Find where the given text appears and provide that cell's center as [X, Y] coordinate. 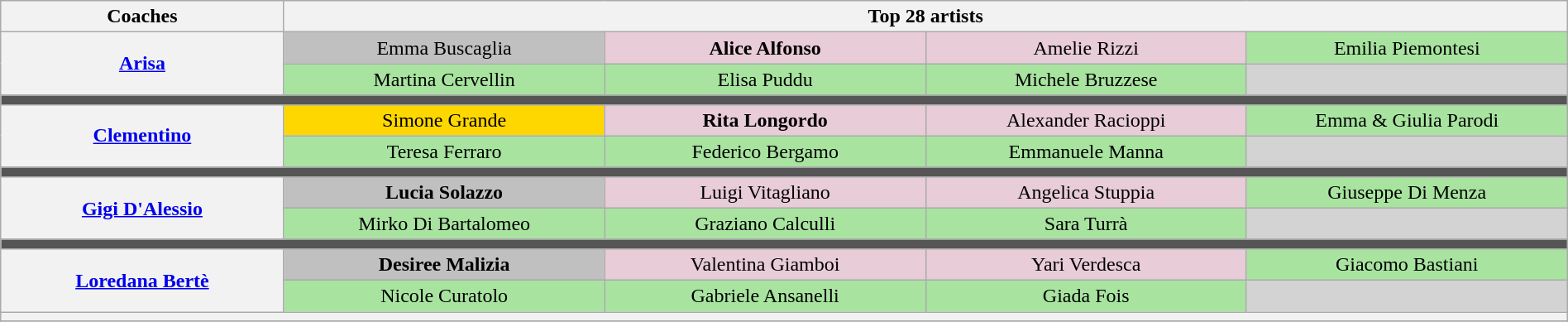
Giuseppe Di Menza [1407, 192]
Sara Turrà [1086, 223]
Emma Buscaglia [444, 48]
Amelie Rizzi [1086, 48]
Graziano Calculli [765, 223]
Teresa Ferraro [444, 151]
Yari Verdesca [1086, 264]
Giada Fois [1086, 296]
Emilia Piemontesi [1407, 48]
Luigi Vitagliano [765, 192]
Clementino [142, 136]
Michele Bruzzese [1086, 79]
Desiree Malizia [444, 264]
Gigi D'Alessio [142, 208]
Loredana Bertè [142, 280]
Coaches [142, 17]
Alice Alfonso [765, 48]
Rita Longordo [765, 120]
Federico Bergamo [765, 151]
Gabriele Ansanelli [765, 296]
Martina Cervellin [444, 79]
Simone Grande [444, 120]
Lucia Solazzo [444, 192]
Arisa [142, 64]
Elisa Puddu [765, 79]
Emma & Giulia Parodi [1407, 120]
Top 28 artists [925, 17]
Angelica Stuppia [1086, 192]
Alexander Racioppi [1086, 120]
Mirko Di Bartalomeo [444, 223]
Valentina Giamboi [765, 264]
Emmanuele Manna [1086, 151]
Giacomo Bastiani [1407, 264]
Nicole Curatolo [444, 296]
